Return the (x, y) coordinate for the center point of the cell that contains the specified text.  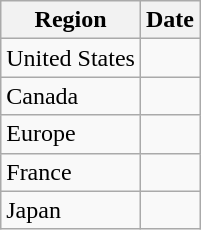
Date (170, 20)
Canada (71, 96)
Region (71, 20)
Europe (71, 134)
Japan (71, 210)
France (71, 172)
United States (71, 58)
